Scan for the cell matching the given text and deliver its (x, y) coordinate at center. 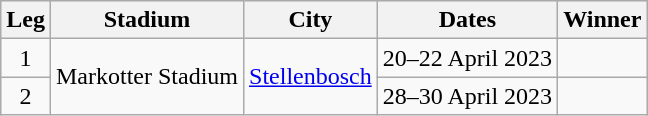
2 (26, 96)
Stadium (146, 20)
Markotter Stadium (146, 77)
1 (26, 58)
City (311, 20)
Leg (26, 20)
Winner (602, 20)
Dates (467, 20)
20–22 April 2023 (467, 58)
28–30 April 2023 (467, 96)
Stellenbosch (311, 77)
